Output the (x, y) coordinate of the center of the cell containing the given text.  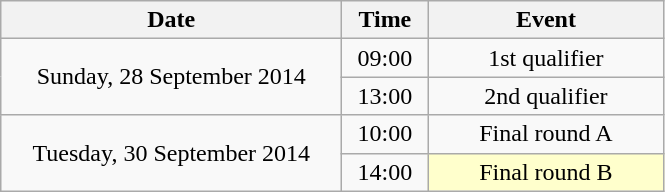
13:00 (385, 96)
09:00 (385, 58)
Sunday, 28 September 2014 (172, 77)
Time (385, 20)
Tuesday, 30 September 2014 (172, 153)
Event (546, 20)
1st qualifier (546, 58)
Final round A (546, 134)
Date (172, 20)
Final round B (546, 172)
2nd qualifier (546, 96)
10:00 (385, 134)
14:00 (385, 172)
